Determine the (x, y) coordinate at the center of the cell enclosing the given text.  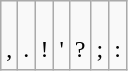
, (10, 36)
' (62, 36)
. (26, 36)
: (118, 36)
; (100, 36)
? (80, 36)
! (44, 36)
